Pinpoint the cell where the given text exists, returning its [x, y] midpoint coordinate. 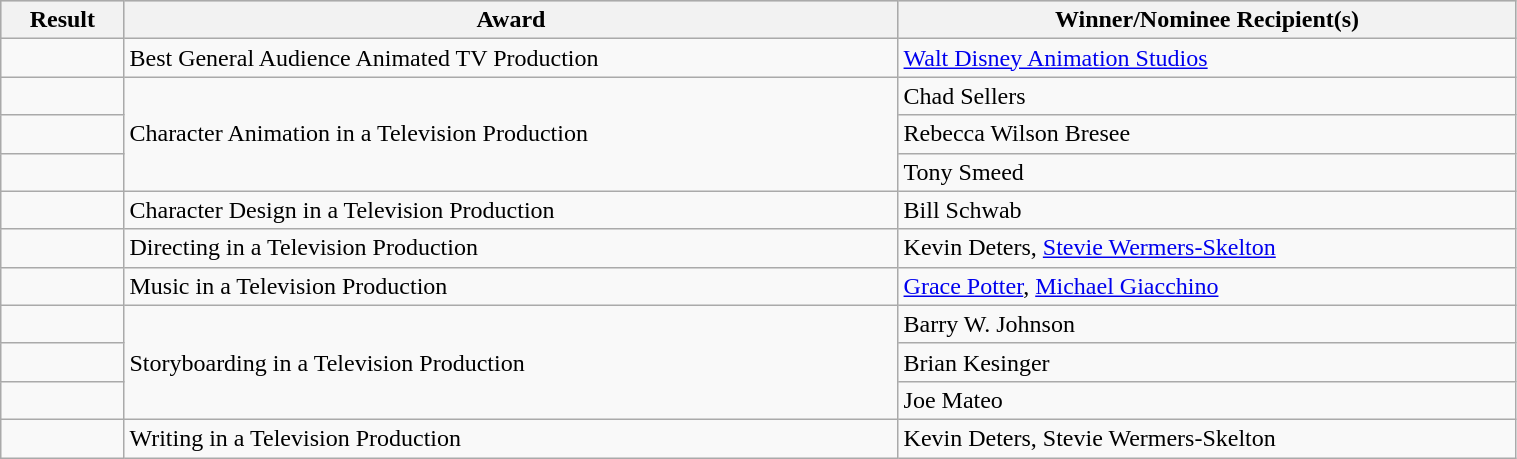
Bill Schwab [1207, 210]
Directing in a Television Production [511, 248]
Joe Mateo [1207, 400]
Barry W. Johnson [1207, 324]
Brian Kesinger [1207, 362]
Best General Audience Animated TV Production [511, 58]
Grace Potter, Michael Giacchino [1207, 286]
Award [511, 20]
Music in a Television Production [511, 286]
Winner/Nominee Recipient(s) [1207, 20]
Writing in a Television Production [511, 438]
Character Design in a Television Production [511, 210]
Walt Disney Animation Studios [1207, 58]
Result [62, 20]
Storyboarding in a Television Production [511, 362]
Character Animation in a Television Production [511, 134]
Tony Smeed [1207, 172]
Rebecca Wilson Bresee [1207, 134]
Chad Sellers [1207, 96]
